Output the [x, y] coordinate of the center of the cell containing the given text.  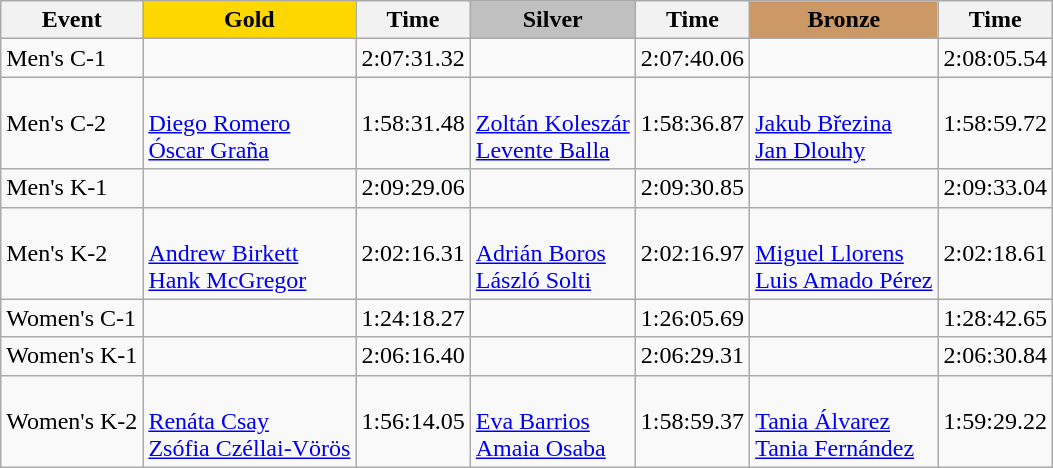
Diego RomeroÓscar Graña [250, 123]
Renáta CsayZsófia Czéllai-Vörös [250, 421]
Bronze [844, 20]
2:07:31.32 [413, 58]
Tania ÁlvarezTania Fernández [844, 421]
2:06:16.40 [413, 356]
2:02:16.97 [692, 253]
1:58:59.37 [692, 421]
Eva BarriosAmaia Osaba [552, 421]
2:09:29.06 [413, 188]
Silver [552, 20]
2:02:16.31 [413, 253]
2:09:33.04 [995, 188]
Event [72, 20]
1:58:59.72 [995, 123]
1:28:42.65 [995, 318]
Miguel LlorensLuis Amado Pérez [844, 253]
2:06:30.84 [995, 356]
Women's K-1 [72, 356]
2:06:29.31 [692, 356]
1:56:14.05 [413, 421]
Men's K-2 [72, 253]
2:09:30.85 [692, 188]
Men's C-2 [72, 123]
Adrián BorosLászló Solti [552, 253]
1:58:36.87 [692, 123]
1:24:18.27 [413, 318]
Women's K-2 [72, 421]
2:08:05.54 [995, 58]
Women's C-1 [72, 318]
Men's K-1 [72, 188]
Men's C-1 [72, 58]
Jakub BřezinaJan Dlouhy [844, 123]
2:07:40.06 [692, 58]
Andrew BirkettHank McGregor [250, 253]
2:02:18.61 [995, 253]
Zoltán KoleszárLevente Balla [552, 123]
1:26:05.69 [692, 318]
1:58:31.48 [413, 123]
Gold [250, 20]
1:59:29.22 [995, 421]
